Return [x, y] of the center of cell containing provided text 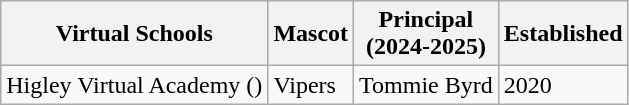
Established [563, 34]
Tommie Byrd [426, 85]
Virtual Schools [134, 34]
Principal (2024-2025) [426, 34]
Higley Virtual Academy () [134, 85]
2020 [563, 85]
Vipers [311, 85]
Mascot [311, 34]
